Pinpoint the cell where the given text exists, returning its [X, Y] midpoint coordinate. 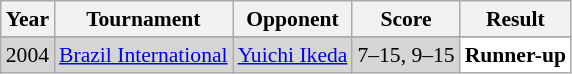
2004 [28, 55]
Opponent [293, 19]
Yuichi Ikeda [293, 55]
Brazil International [144, 55]
7–15, 9–15 [406, 55]
Score [406, 19]
Year [28, 19]
Tournament [144, 19]
Runner-up [516, 55]
Result [516, 19]
